Extract the [X, Y] coordinate from the center of the cell holding the provided text.  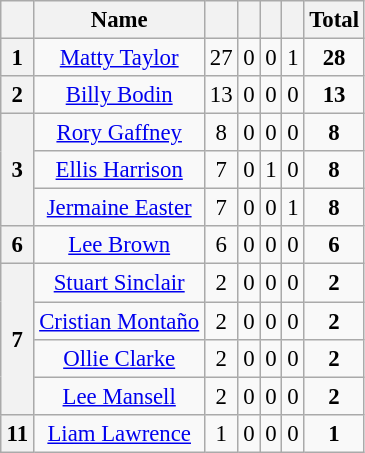
11 [18, 433]
Name [120, 20]
Cristian Montaño [120, 321]
Lee Brown [120, 245]
Lee Mansell [120, 396]
Billy Bodin [120, 95]
Ollie Clarke [120, 358]
28 [334, 58]
Ellis Harrison [120, 170]
Rory Gaffney [120, 133]
Liam Lawrence [120, 433]
27 [222, 58]
3 [18, 170]
Matty Taylor [120, 58]
Jermaine Easter [120, 208]
Total [334, 20]
Stuart Sinclair [120, 283]
